Pinpoint the cell where the given text exists, returning its (x, y) midpoint coordinate. 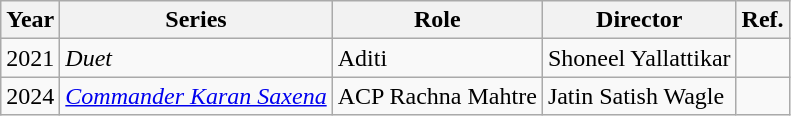
Commander Karan Saxena (196, 96)
2021 (30, 58)
Ref. (762, 20)
Role (437, 20)
Aditi (437, 58)
Shoneel Yallattikar (639, 58)
2024 (30, 96)
ACP Rachna Mahtre (437, 96)
Year (30, 20)
Jatin Satish Wagle (639, 96)
Duet (196, 58)
Director (639, 20)
Series (196, 20)
